Identify which cell holds the provided text, then report its [x, y] central coordinate. 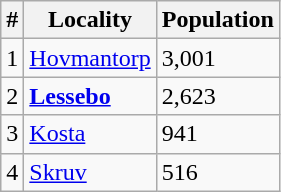
2 [12, 96]
1 [12, 58]
3,001 [218, 58]
Kosta [90, 134]
Lessebo [90, 96]
Skruv [90, 172]
3 [12, 134]
2,623 [218, 96]
516 [218, 172]
4 [12, 172]
Population [218, 20]
Locality [90, 20]
Hovmantorp [90, 58]
# [12, 20]
941 [218, 134]
